Scan for the cell matching the given text and deliver its (x, y) coordinate at center. 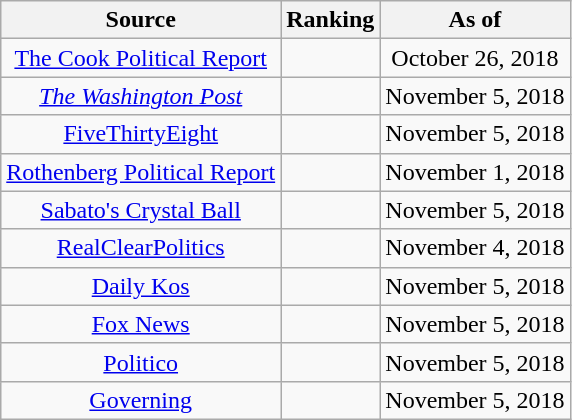
Source (141, 20)
November 4, 2018 (475, 248)
November 1, 2018 (475, 172)
Rothenberg Political Report (141, 172)
Governing (141, 400)
Sabato's Crystal Ball (141, 210)
Politico (141, 362)
Ranking (330, 20)
Fox News (141, 324)
As of (475, 20)
October 26, 2018 (475, 58)
Daily Kos (141, 286)
The Washington Post (141, 96)
The Cook Political Report (141, 58)
RealClearPolitics (141, 248)
FiveThirtyEight (141, 134)
